Locate the cell with the specified text and output its (X, Y) center coordinate. 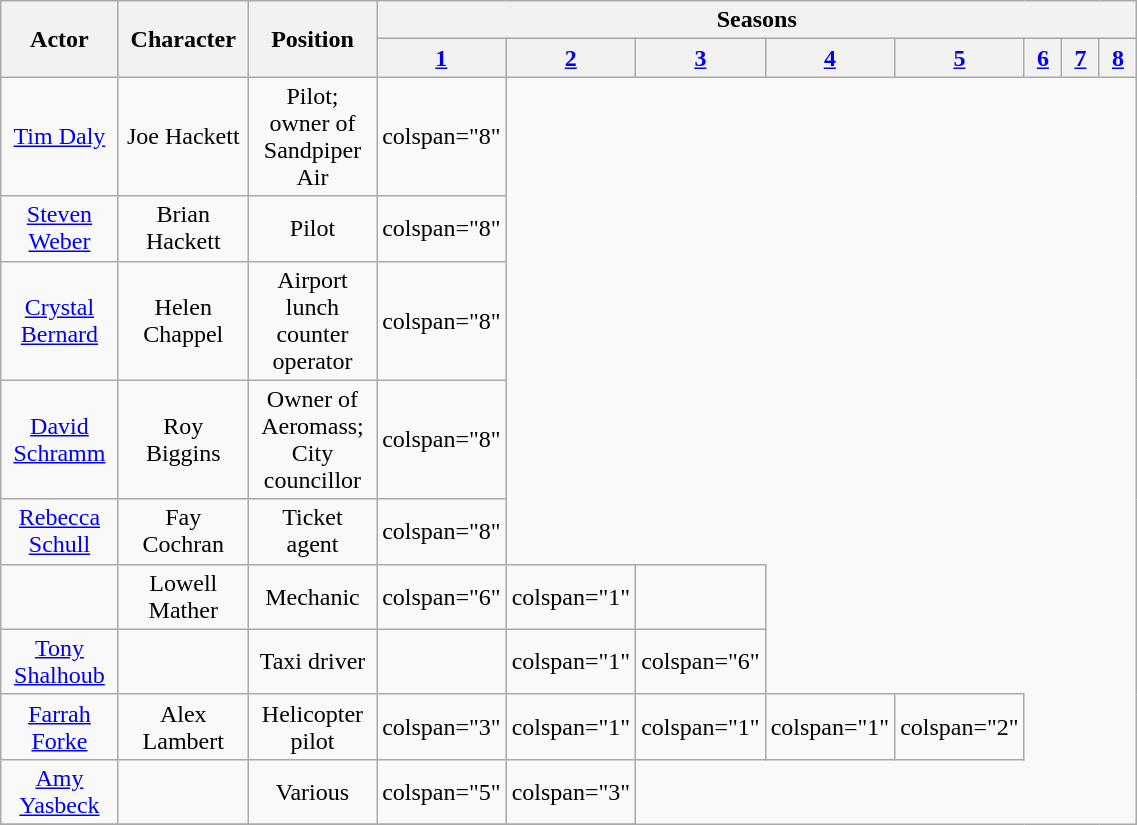
Helen Chappel (183, 320)
Mechanic (312, 596)
Joe Hackett (183, 136)
3 (701, 58)
5 (960, 58)
Crystal Bernard (60, 320)
Taxi driver (312, 662)
6 (1043, 58)
Various (312, 792)
Alex Lambert (183, 726)
Tim Daly (60, 136)
Pilot; owner of Sandpiper Air (312, 136)
8 (1118, 58)
colspan="5" (442, 792)
Brian Hackett (183, 228)
Helicopter pilot (312, 726)
Pilot (312, 228)
Steven Weber (60, 228)
colspan="2" (960, 726)
7 (1081, 58)
1 (442, 58)
Owner of Aeromass; City councillor (312, 440)
Fay Cochran (183, 532)
Amy Yasbeck (60, 792)
Farrah Forke (60, 726)
Rebecca Schull (60, 532)
Airport lunch counter operator (312, 320)
Tony Shalhoub (60, 662)
Position (312, 39)
Seasons (757, 20)
Actor (60, 39)
4 (830, 58)
David Schramm (60, 440)
Roy Biggins (183, 440)
2 (571, 58)
Lowell Mather (183, 596)
Ticket agent (312, 532)
Character (183, 39)
